From the cell containing the given text, extract its center point as [x, y] coordinate. 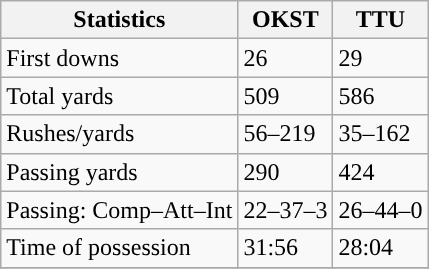
31:56 [286, 248]
Statistics [120, 20]
Passing: Comp–Att–Int [120, 210]
Total yards [120, 96]
509 [286, 96]
OKST [286, 20]
424 [380, 172]
35–162 [380, 134]
Rushes/yards [120, 134]
26–44–0 [380, 210]
26 [286, 58]
22–37–3 [286, 210]
TTU [380, 20]
586 [380, 96]
29 [380, 58]
Passing yards [120, 172]
28:04 [380, 248]
First downs [120, 58]
56–219 [286, 134]
290 [286, 172]
Time of possession [120, 248]
